From the cell containing the given text, extract its center point as [X, Y] coordinate. 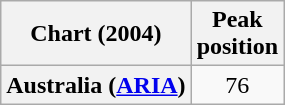
Peakposition [237, 34]
Chart (2004) [96, 34]
Australia (ARIA) [96, 85]
76 [237, 85]
